Pinpoint the cell where the given text exists, returning its (X, Y) midpoint coordinate. 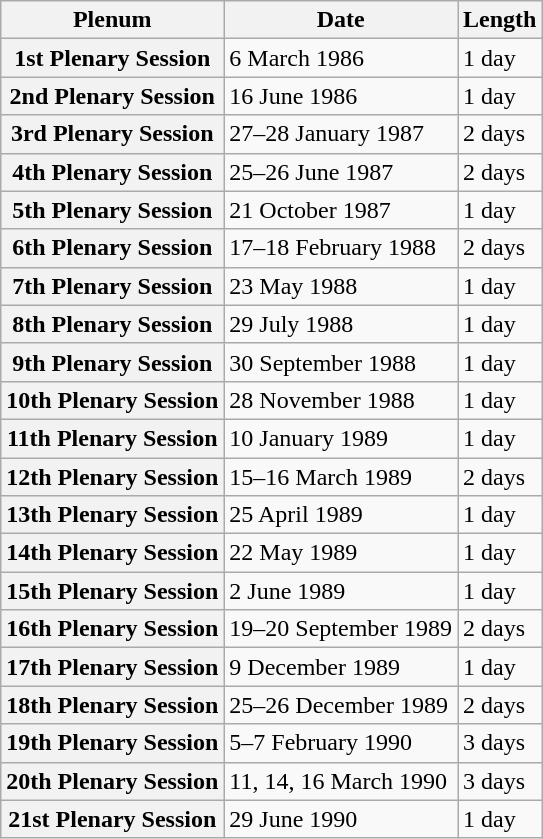
15–16 March 1989 (341, 477)
9 December 1989 (341, 667)
Plenum (112, 20)
8th Plenary Session (112, 324)
29 June 1990 (341, 819)
17–18 February 1988 (341, 248)
21st Plenary Session (112, 819)
6th Plenary Session (112, 248)
10th Plenary Session (112, 400)
1st Plenary Session (112, 58)
21 October 1987 (341, 210)
19th Plenary Session (112, 743)
29 July 1988 (341, 324)
13th Plenary Session (112, 515)
17th Plenary Session (112, 667)
6 March 1986 (341, 58)
3rd Plenary Session (112, 134)
14th Plenary Session (112, 553)
20th Plenary Session (112, 781)
27–28 January 1987 (341, 134)
25–26 December 1989 (341, 705)
11, 14, 16 March 1990 (341, 781)
16 June 1986 (341, 96)
19–20 September 1989 (341, 629)
9th Plenary Session (112, 362)
23 May 1988 (341, 286)
4th Plenary Session (112, 172)
12th Plenary Session (112, 477)
22 May 1989 (341, 553)
5–7 February 1990 (341, 743)
25–26 June 1987 (341, 172)
15th Plenary Session (112, 591)
Date (341, 20)
5th Plenary Session (112, 210)
16th Plenary Session (112, 629)
2nd Plenary Session (112, 96)
18th Plenary Session (112, 705)
7th Plenary Session (112, 286)
30 September 1988 (341, 362)
28 November 1988 (341, 400)
2 June 1989 (341, 591)
11th Plenary Session (112, 438)
Length (500, 20)
10 January 1989 (341, 438)
25 April 1989 (341, 515)
